Return (X, Y) of the center of cell containing provided text 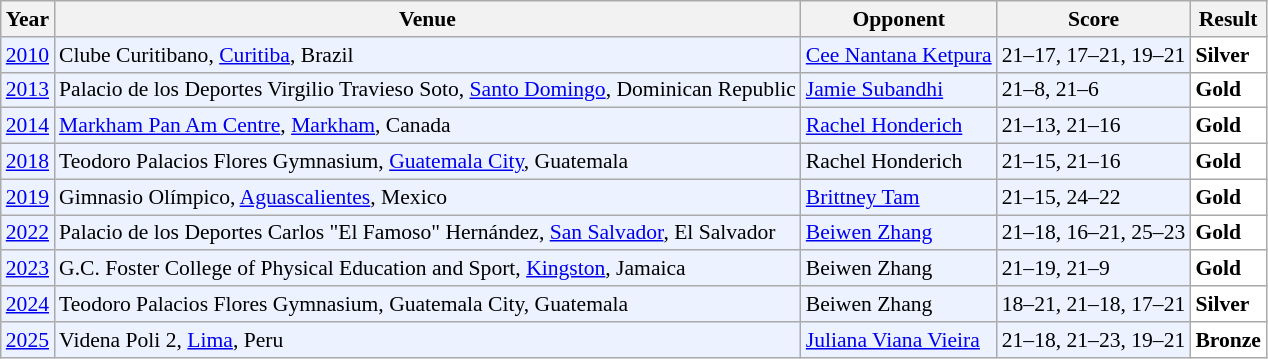
Markham Pan Am Centre, Markham, Canada (428, 126)
Brittney Tam (899, 197)
Opponent (899, 19)
Gimnasio Olímpico, Aguascalientes, Mexico (428, 197)
2013 (28, 90)
21–19, 21–9 (1094, 269)
Result (1228, 19)
2019 (28, 197)
Juliana Viana Vieira (899, 340)
21–17, 17–21, 19–21 (1094, 55)
21–13, 21–16 (1094, 126)
G.C. Foster College of Physical Education and Sport, Kingston, Jamaica (428, 269)
Bronze (1228, 340)
Cee Nantana Ketpura (899, 55)
2010 (28, 55)
21–15, 21–16 (1094, 162)
2014 (28, 126)
Venue (428, 19)
2023 (28, 269)
2022 (28, 233)
2025 (28, 340)
Videna Poli 2, Lima, Peru (428, 340)
Score (1094, 19)
21–18, 21–23, 19–21 (1094, 340)
21–18, 16–21, 25–23 (1094, 233)
Clube Curitibano, Curitiba, Brazil (428, 55)
2024 (28, 304)
Jamie Subandhi (899, 90)
2018 (28, 162)
21–8, 21–6 (1094, 90)
Palacio de los Deportes Carlos "El Famoso" Hernández, San Salvador, El Salvador (428, 233)
Palacio de los Deportes Virgilio Travieso Soto, Santo Domingo, Dominican Republic (428, 90)
21–15, 24–22 (1094, 197)
18–21, 21–18, 17–21 (1094, 304)
Year (28, 19)
